Return the [x, y] coordinate for the center point of the cell that contains the specified text.  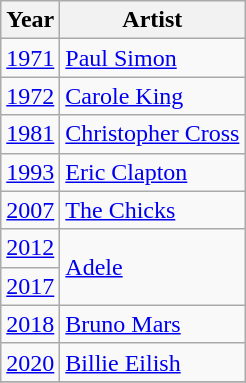
The Chicks [152, 210]
Bruno Mars [152, 324]
1981 [30, 134]
Paul Simon [152, 58]
Adele [152, 267]
1971 [30, 58]
1993 [30, 172]
2017 [30, 286]
Christopher Cross [152, 134]
2020 [30, 362]
Artist [152, 20]
2007 [30, 210]
Carole King [152, 96]
Eric Clapton [152, 172]
Billie Eilish [152, 362]
2018 [30, 324]
1972 [30, 96]
Year [30, 20]
2012 [30, 248]
